Extract the (X, Y) coordinate from the center of the cell holding the provided text.  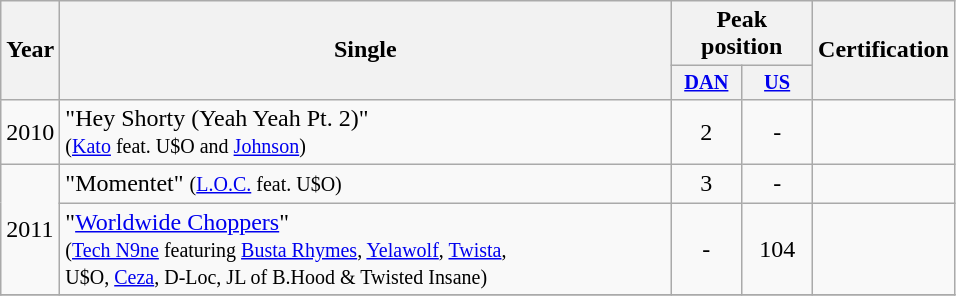
3 (706, 184)
DAN (706, 83)
"Worldwide Choppers" (Tech N9ne featuring Busta Rhymes, Yelawolf, Twista, U$O, Ceza, D-Loc, JL of B.Hood & Twisted Insane) (366, 249)
"Hey Shorty (Yeah Yeah Pt. 2)" (Kato feat. U$O and Johnson) (366, 132)
Certification (884, 50)
104 (778, 249)
US (778, 83)
2 (706, 132)
2010 (30, 132)
"Momentet" (L.O.C. feat. U$O) (366, 184)
Single (366, 50)
Year (30, 50)
2011 (30, 230)
Peak position (742, 34)
